Identify which cell holds the provided text, then report its (X, Y) central coordinate. 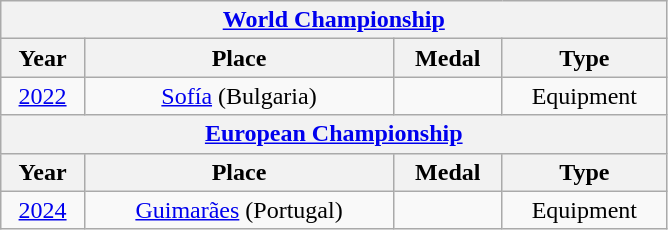
2022 (43, 96)
European Championship (334, 134)
2024 (43, 210)
Sofía (Bulgaria) (238, 96)
World Championship (334, 20)
Guimarães (Portugal) (238, 210)
